Identify which cell holds the provided text, then report its [X, Y] central coordinate. 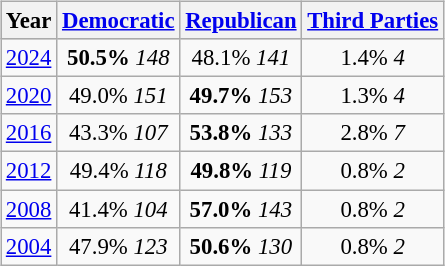
49.7% 153 [241, 96]
1.4% 4 [373, 58]
49.0% 151 [118, 96]
2016 [29, 133]
41.4% 104 [118, 209]
49.8% 119 [241, 171]
Third Parties [373, 21]
48.1% 141 [241, 58]
1.3% 4 [373, 96]
Year [29, 21]
57.0% 143 [241, 209]
50.5% 148 [118, 58]
2008 [29, 209]
43.3% 107 [118, 133]
2004 [29, 246]
2.8% 7 [373, 133]
50.6% 130 [241, 246]
53.8% 133 [241, 133]
Democratic [118, 21]
2024 [29, 58]
2012 [29, 171]
2020 [29, 96]
Republican [241, 21]
49.4% 118 [118, 171]
47.9% 123 [118, 246]
